Search for the cell housing the specified text and yield its [x, y] center coordinate. 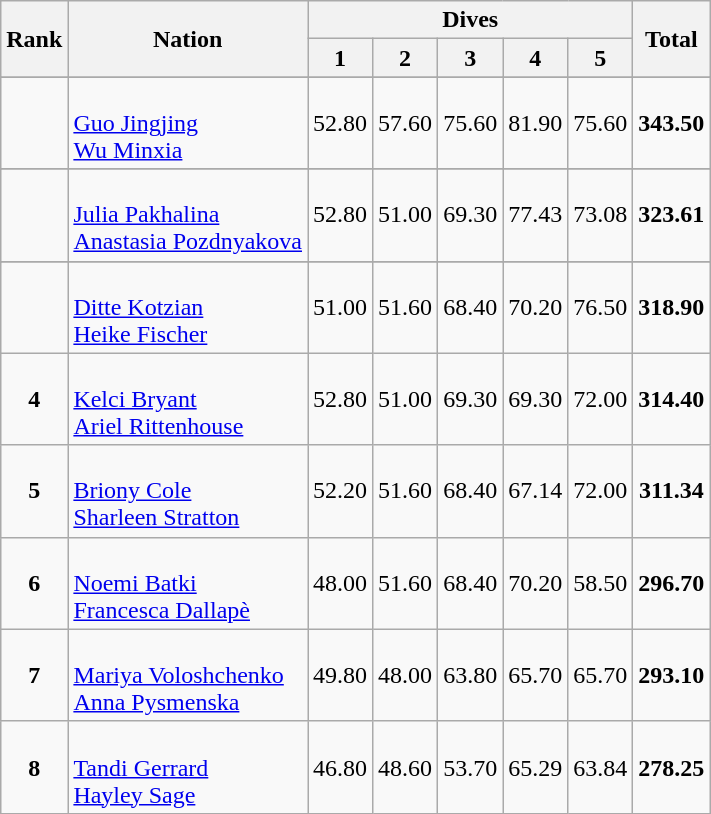
7 [34, 675]
52.20 [340, 491]
2 [406, 58]
296.70 [672, 583]
77.43 [536, 215]
Nation [188, 39]
Rank [34, 39]
63.80 [470, 675]
73.08 [600, 215]
Dives [470, 20]
81.90 [536, 123]
8 [34, 767]
Noemi BatkiFrancesca Dallapè [188, 583]
48.60 [406, 767]
Ditte KotzianHeike Fischer [188, 307]
Tandi GerrardHayley Sage [188, 767]
57.60 [406, 123]
293.10 [672, 675]
314.40 [672, 399]
311.34 [672, 491]
49.80 [340, 675]
Kelci BryantAriel Rittenhouse [188, 399]
58.50 [600, 583]
3 [470, 58]
63.84 [600, 767]
46.80 [340, 767]
Mariya VoloshchenkoAnna Pysmenska [188, 675]
343.50 [672, 123]
53.70 [470, 767]
6 [34, 583]
Guo JingjingWu Minxia [188, 123]
Briony ColeSharleen Stratton [188, 491]
318.90 [672, 307]
Total [672, 39]
1 [340, 58]
65.29 [536, 767]
278.25 [672, 767]
Julia PakhalinaAnastasia Pozdnyakova [188, 215]
323.61 [672, 215]
76.50 [600, 307]
67.14 [536, 491]
